Pinpoint the cell where the given text exists, returning its (x, y) midpoint coordinate. 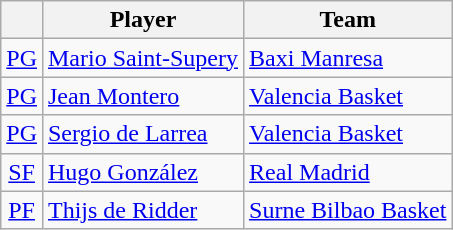
Mario Saint-Supery (142, 58)
Baxi Manresa (348, 58)
Jean Montero (142, 96)
Thijs de Ridder (142, 210)
PF (22, 210)
SF (22, 172)
Real Madrid (348, 172)
Team (348, 20)
Hugo González (142, 172)
Surne Bilbao Basket (348, 210)
Player (142, 20)
Sergio de Larrea (142, 134)
